Find where the given text appears and provide that cell's center as (x, y) coordinate. 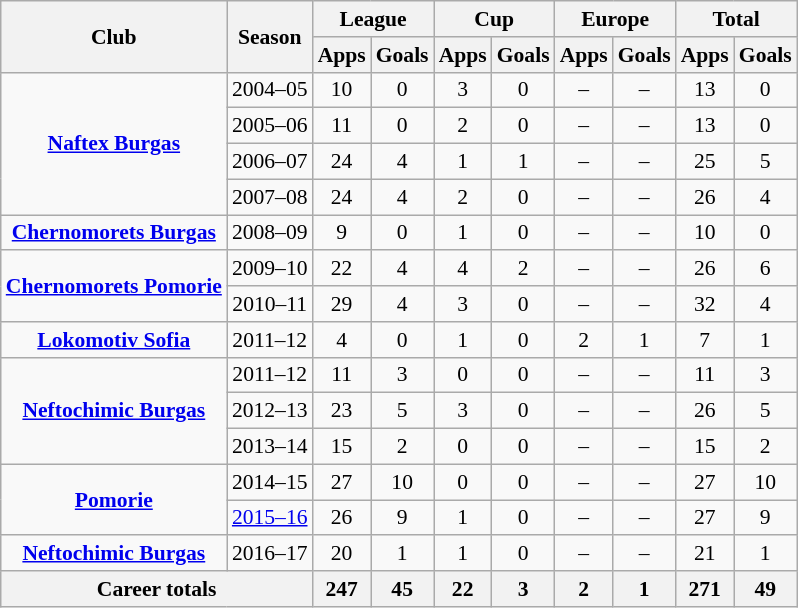
Cup (494, 19)
23 (342, 411)
Chernomorets Burgas (114, 233)
2004–05 (270, 90)
2012–13 (270, 411)
2005–06 (270, 126)
2010–11 (270, 304)
2006–07 (270, 162)
20 (342, 554)
271 (705, 589)
2014–15 (270, 482)
Total (736, 19)
7 (705, 340)
Chernomorets Pomorie (114, 286)
Career totals (157, 589)
Club (114, 36)
2009–10 (270, 269)
2008–09 (270, 233)
League (374, 19)
Season (270, 36)
Lokomotiv Sofia (114, 340)
2013–14 (270, 447)
Europe (616, 19)
29 (342, 304)
25 (705, 162)
21 (705, 554)
49 (766, 589)
45 (402, 589)
32 (705, 304)
247 (342, 589)
Naftex Burgas (114, 143)
2007–08 (270, 197)
2016–17 (270, 554)
2015–16 (270, 518)
6 (766, 269)
Pomorie (114, 500)
